Return (x, y) of the center of cell containing provided text 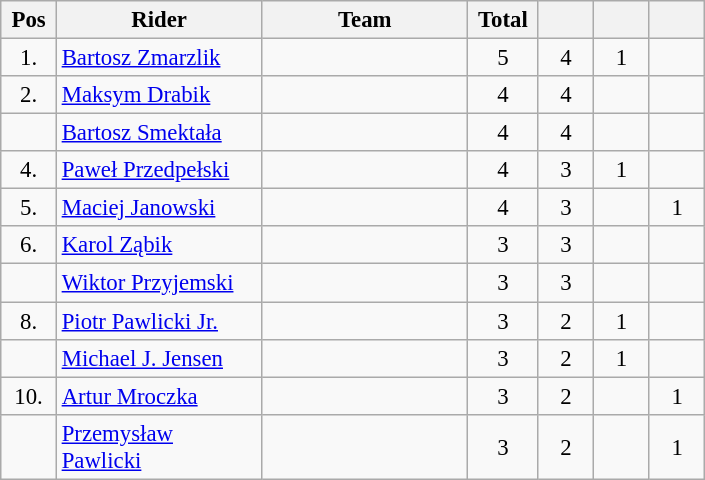
Artur Mroczka (159, 396)
10. (29, 396)
Team (365, 20)
8. (29, 321)
2. (29, 95)
Paweł Przedpełski (159, 170)
Maksym Drabik (159, 95)
Michael J. Jensen (159, 358)
Przemysław Pawlicki (159, 446)
Bartosz Zmarzlik (159, 58)
Pos (29, 20)
5 (504, 58)
Piotr Pawlicki Jr. (159, 321)
Total (504, 20)
4. (29, 170)
1. (29, 58)
Maciej Janowski (159, 208)
5. (29, 208)
Bartosz Smektała (159, 133)
Wiktor Przyjemski (159, 283)
6. (29, 245)
Karol Ząbik (159, 245)
Rider (159, 20)
